Detect which cell encompasses the target text, then output its (x, y) center coordinate. 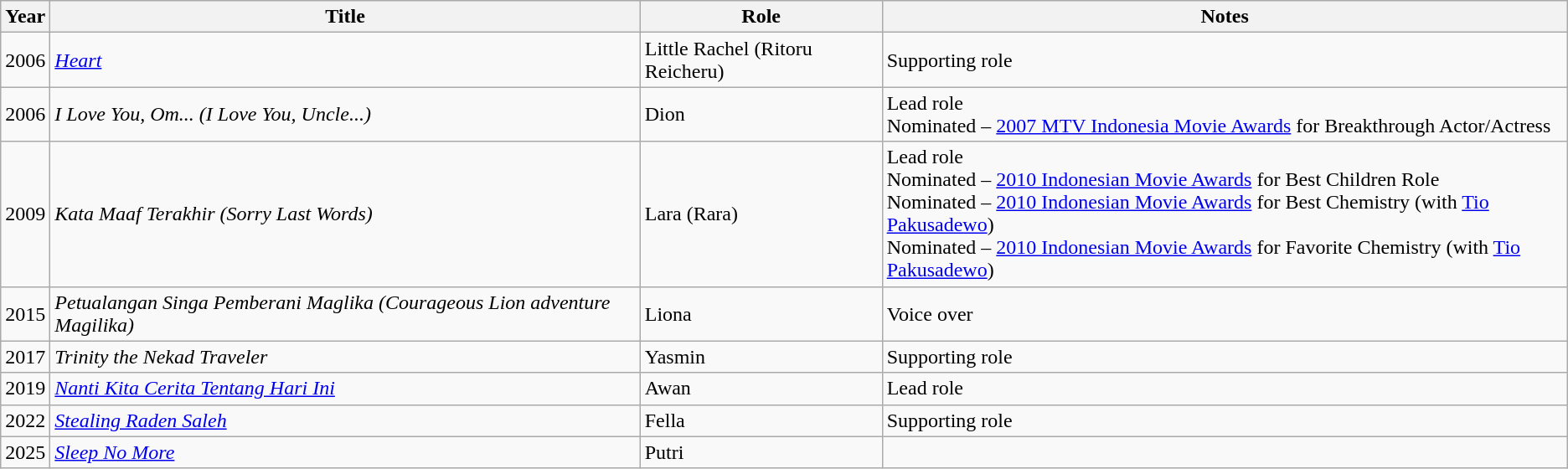
Stealing Raden Saleh (345, 420)
Role (761, 17)
Title (345, 17)
Dion (761, 114)
Lead role (1225, 389)
I Love You, Om... (I Love You, Uncle...) (345, 114)
2017 (25, 357)
Nanti Kita Cerita Tentang Hari Ini (345, 389)
2022 (25, 420)
Voice over (1225, 313)
2015 (25, 313)
Heart (345, 60)
Putri (761, 452)
Lead roleNominated – 2007 MTV Indonesia Movie Awards for Breakthrough Actor/Actress (1225, 114)
Little Rachel (Ritoru Reicheru) (761, 60)
Yasmin (761, 357)
Trinity the Nekad Traveler (345, 357)
Awan (761, 389)
Sleep No More (345, 452)
Liona (761, 313)
Fella (761, 420)
Petualangan Singa Pemberani Maglika (Courageous Lion adventure Magilika) (345, 313)
Notes (1225, 17)
2019 (25, 389)
2025 (25, 452)
Lara (Rara) (761, 214)
2009 (25, 214)
Year (25, 17)
Kata Maaf Terakhir (Sorry Last Words) (345, 214)
